Find where the given text appears and provide that cell's center as (x, y) coordinate. 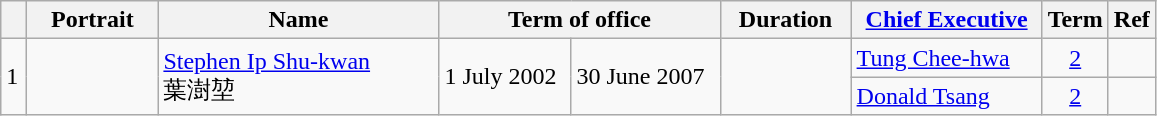
Portrait (92, 20)
30 June 2007 (646, 77)
Name (298, 20)
Ref (1132, 20)
Term of office (580, 20)
Tung Chee-hwa (946, 58)
Chief Executive (946, 20)
1 July 2002 (505, 77)
1 (14, 77)
Donald Tsang (946, 96)
Stephen Ip Shu-kwan葉澍堃 (298, 77)
Duration (786, 20)
Term (1075, 20)
